Return the (X, Y) coordinate for the center point of the cell that contains the specified text.  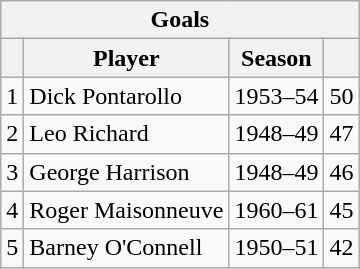
4 (12, 210)
42 (342, 248)
Player (126, 58)
Dick Pontarollo (126, 96)
Season (276, 58)
2 (12, 134)
5 (12, 248)
45 (342, 210)
George Harrison (126, 172)
1 (12, 96)
1953–54 (276, 96)
50 (342, 96)
46 (342, 172)
Leo Richard (126, 134)
Barney O'Connell (126, 248)
Roger Maisonneuve (126, 210)
Goals (180, 20)
47 (342, 134)
3 (12, 172)
1950–51 (276, 248)
1960–61 (276, 210)
